Extract the [X, Y] coordinate from the center of the cell holding the provided text.  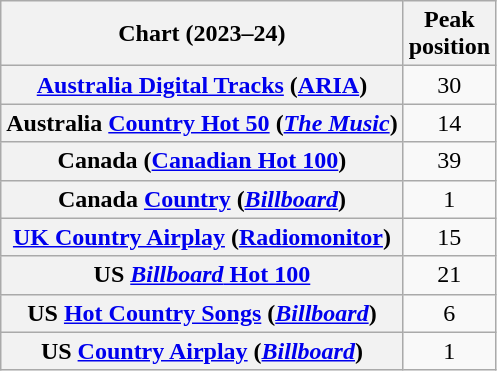
Peakposition [449, 34]
US Hot Country Songs (Billboard) [202, 313]
Chart (2023–24) [202, 34]
30 [449, 85]
Australia Country Hot 50 (The Music) [202, 123]
UK Country Airplay (Radiomonitor) [202, 237]
US Billboard Hot 100 [202, 275]
14 [449, 123]
US Country Airplay (Billboard) [202, 351]
Australia Digital Tracks (ARIA) [202, 85]
Canada (Canadian Hot 100) [202, 161]
39 [449, 161]
Canada Country (Billboard) [202, 199]
6 [449, 313]
21 [449, 275]
15 [449, 237]
